Find where the given text appears and provide that cell's center as (x, y) coordinate. 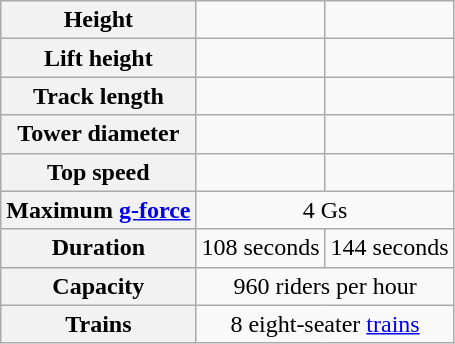
Trains (98, 324)
Height (98, 20)
Capacity (98, 286)
Track length (98, 96)
Tower diameter (98, 134)
4 Gs (325, 210)
Lift height (98, 58)
8 eight-seater trains (325, 324)
Maximum g-force (98, 210)
Top speed (98, 172)
108 seconds (260, 248)
960 riders per hour (325, 286)
144 seconds (390, 248)
Duration (98, 248)
